Pinpoint the cell where the given text exists, returning its (X, Y) midpoint coordinate. 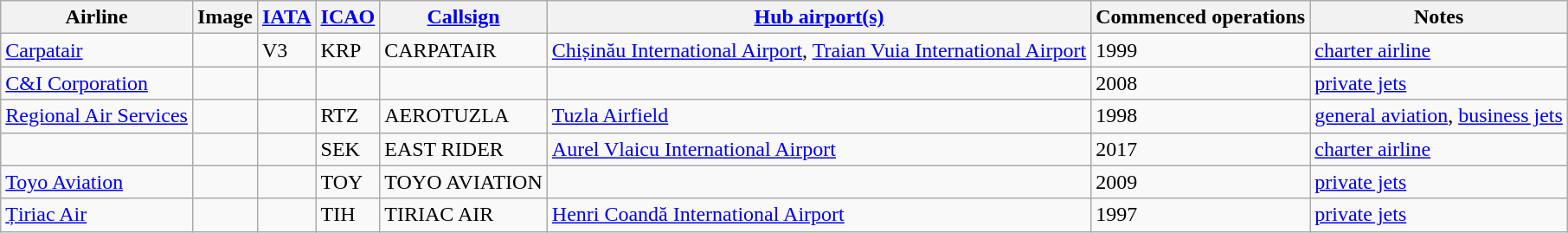
Airline (97, 17)
Tuzla Airfield (819, 116)
Image (225, 17)
2008 (1201, 83)
IATA (286, 17)
Chișinău International Airport, Traian Vuia International Airport (819, 50)
Callsign (464, 17)
TOY (348, 182)
Toyo Aviation (97, 182)
TIRIAC AIR (464, 215)
ICAO (348, 17)
Regional Air Services (97, 116)
V3 (286, 50)
SEK (348, 149)
Țiriac Air (97, 215)
RTZ (348, 116)
Hub airport(s) (819, 17)
2017 (1201, 149)
Notes (1439, 17)
TOYO AVIATION (464, 182)
TIH (348, 215)
AEROTUZLA (464, 116)
1998 (1201, 116)
Commenced operations (1201, 17)
Aurel Vlaicu International Airport (819, 149)
C&I Corporation (97, 83)
KRP (348, 50)
CARPATAIR (464, 50)
EAST RIDER (464, 149)
Henri Coandă International Airport (819, 215)
2009 (1201, 182)
1999 (1201, 50)
Carpatair (97, 50)
1997 (1201, 215)
general aviation, business jets (1439, 116)
